For the text-containing cell, return its midpoint in [X, Y] coordinate format. 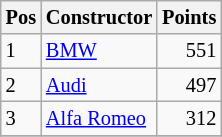
Audi [99, 85]
Pos [21, 17]
551 [189, 51]
3 [21, 118]
2 [21, 85]
1 [21, 51]
BMW [99, 51]
Constructor [99, 17]
Alfa Romeo [99, 118]
497 [189, 85]
Points [189, 17]
312 [189, 118]
